For the text-containing cell, return its midpoint in [x, y] coordinate format. 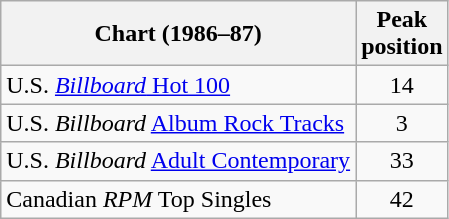
33 [402, 161]
14 [402, 85]
Chart (1986–87) [178, 34]
Canadian RPM Top Singles [178, 199]
42 [402, 199]
Peakposition [402, 34]
U.S. Billboard Hot 100 [178, 85]
U.S. Billboard Adult Contemporary [178, 161]
U.S. Billboard Album Rock Tracks [178, 123]
3 [402, 123]
